Determine the (X, Y) coordinate at the center of the cell enclosing the given text.  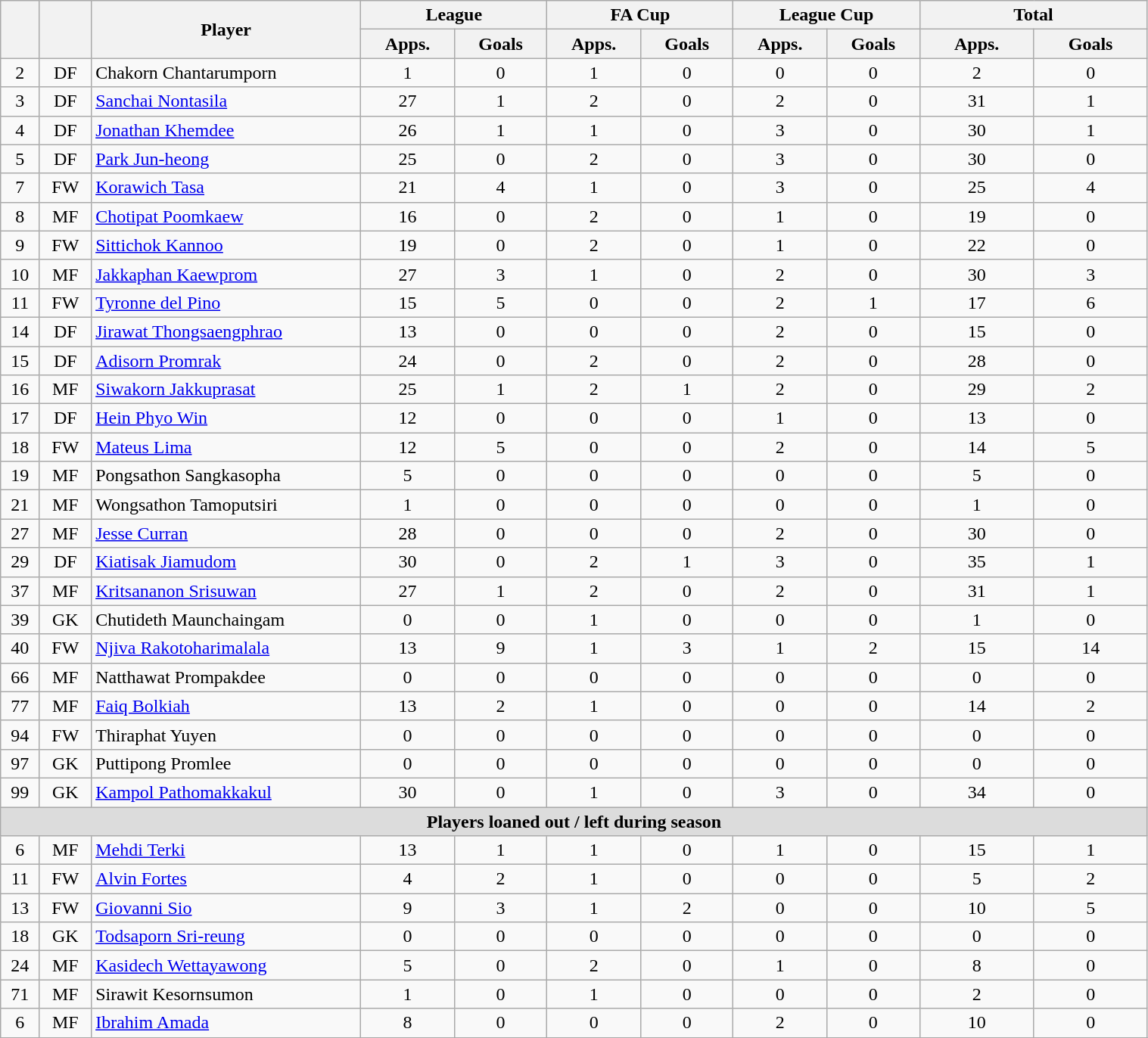
97 (20, 763)
26 (408, 130)
Njiva Rakotoharimalala (226, 648)
Total (1034, 15)
Jonathan Khemdee (226, 130)
22 (976, 245)
7 (20, 188)
Kasidech Wettayawong (226, 965)
Ibrahim Amada (226, 1023)
Faiq Bolkiah (226, 706)
Players loaned out / left during season (574, 821)
Hein Phyo Win (226, 418)
League (454, 15)
League Cup (826, 15)
40 (20, 648)
Jakkaphan Kaewprom (226, 274)
Siwakorn Jakkuprasat (226, 390)
66 (20, 677)
Natthawat Prompakdee (226, 677)
Kiatisak Jiamudom (226, 562)
Adisorn Promrak (226, 361)
Chotipat Poomkaew (226, 216)
Puttipong Promlee (226, 763)
Todsaporn Sri-reung (226, 937)
FA Cup (640, 15)
Korawich Tasa (226, 188)
Wongsathon Tamoputsiri (226, 505)
Mehdi Terki (226, 850)
94 (20, 735)
71 (20, 994)
Jesse Curran (226, 533)
Tyronne del Pino (226, 303)
Kritsananon Srisuwan (226, 591)
Sirawit Kesornsumon (226, 994)
Giovanni Sio (226, 908)
Pongsathon Sangkasopha (226, 476)
Thiraphat Yuyen (226, 735)
39 (20, 620)
37 (20, 591)
34 (976, 792)
Sittichok Kannoo (226, 245)
Jirawat Thongsaengphrao (226, 331)
Park Jun-heong (226, 159)
Player (226, 30)
Kampol Pathomakkakul (226, 792)
99 (20, 792)
77 (20, 706)
Mateus Lima (226, 447)
35 (976, 562)
Chakorn Chantarumporn (226, 73)
Chutideth Maunchaingam (226, 620)
Sanchai Nontasila (226, 101)
Alvin Fortes (226, 879)
